Search for the cell housing the specified text and yield its (X, Y) center coordinate. 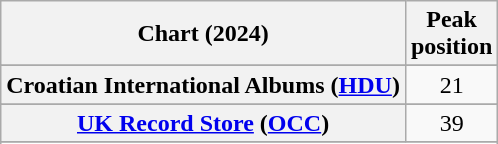
39 (451, 123)
21 (451, 85)
Peakposition (451, 34)
UK Record Store (OCC) (204, 123)
Chart (2024) (204, 34)
Croatian International Albums (HDU) (204, 85)
